Locate the cell with the specified text and output its (X, Y) center coordinate. 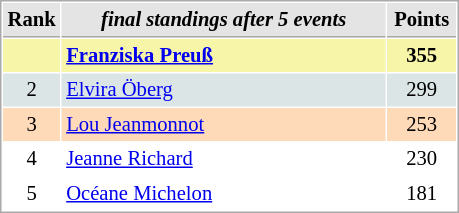
230 (422, 158)
181 (422, 194)
Points (422, 20)
355 (422, 56)
4 (32, 158)
2 (32, 90)
299 (422, 90)
Rank (32, 20)
253 (422, 124)
Franziska Preuß (224, 56)
Lou Jeanmonnot (224, 124)
Elvira Öberg (224, 90)
Océane Michelon (224, 194)
Jeanne Richard (224, 158)
5 (32, 194)
final standings after 5 events (224, 20)
3 (32, 124)
